Determine the [x, y] coordinate at the center of the cell enclosing the given text.  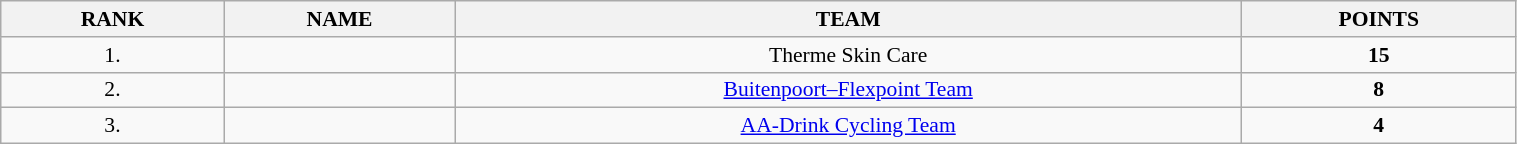
Buitenpoort–Flexpoint Team [848, 90]
TEAM [848, 19]
Therme Skin Care [848, 55]
AA-Drink Cycling Team [848, 126]
NAME [340, 19]
8 [1380, 90]
15 [1380, 55]
4 [1380, 126]
3. [112, 126]
RANK [112, 19]
1. [112, 55]
2. [112, 90]
POINTS [1380, 19]
